Pinpoint the cell where the given text exists, returning its [X, Y] midpoint coordinate. 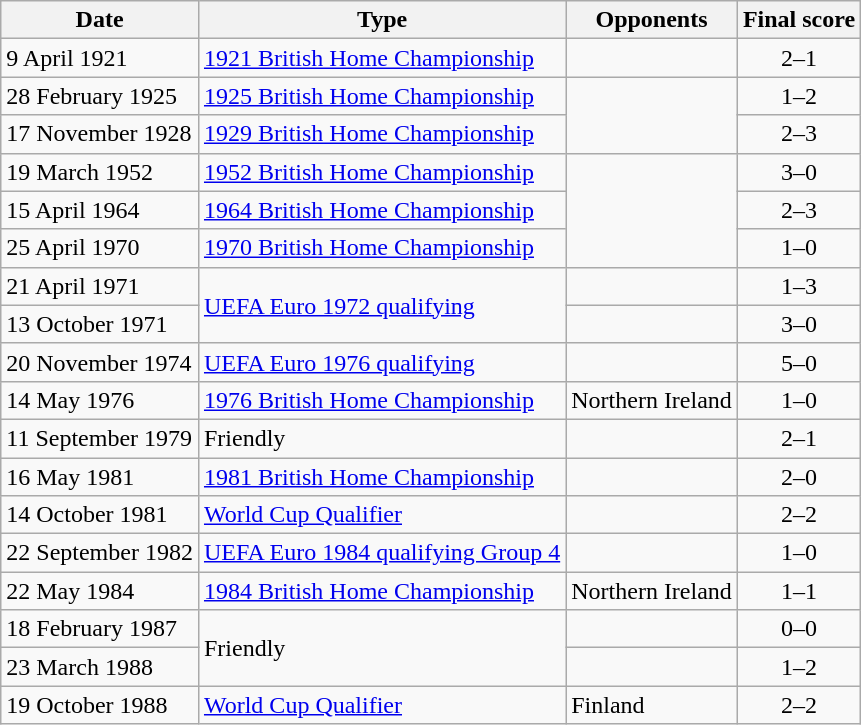
1921 British Home Championship [382, 58]
Opponents [652, 20]
23 March 1988 [100, 667]
Type [382, 20]
0–0 [798, 629]
UEFA Euro 1972 qualifying [382, 305]
20 November 1974 [100, 362]
UEFA Euro 1984 qualifying Group 4 [382, 553]
1–3 [798, 286]
19 October 1988 [100, 705]
22 September 1982 [100, 553]
5–0 [798, 362]
2–0 [798, 477]
14 May 1976 [100, 400]
1964 British Home Championship [382, 210]
1981 British Home Championship [382, 477]
1984 British Home Championship [382, 591]
1925 British Home Championship [382, 96]
9 April 1921 [100, 58]
11 September 1979 [100, 438]
22 May 1984 [100, 591]
25 April 1970 [100, 248]
17 November 1928 [100, 134]
1929 British Home Championship [382, 134]
Finland [652, 705]
UEFA Euro 1976 qualifying [382, 362]
1952 British Home Championship [382, 172]
18 February 1987 [100, 629]
28 February 1925 [100, 96]
Final score [798, 20]
1970 British Home Championship [382, 248]
16 May 1981 [100, 477]
Date [100, 20]
21 April 1971 [100, 286]
19 March 1952 [100, 172]
1976 British Home Championship [382, 400]
15 April 1964 [100, 210]
13 October 1971 [100, 324]
14 October 1981 [100, 515]
1–1 [798, 591]
